Detect which cell encompasses the target text, then output its [x, y] center coordinate. 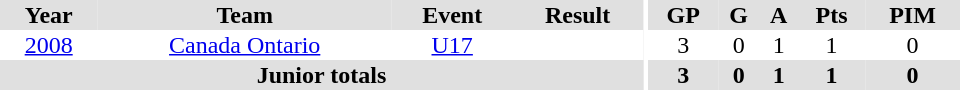
Event [452, 15]
U17 [452, 45]
Result [578, 15]
Year [48, 15]
Canada Ontario [244, 45]
Team [244, 15]
G [738, 15]
A [778, 15]
Pts [832, 15]
Junior totals [322, 75]
PIM [912, 15]
GP [684, 15]
2008 [48, 45]
